Output the (x, y) coordinate of the center of the cell containing the given text.  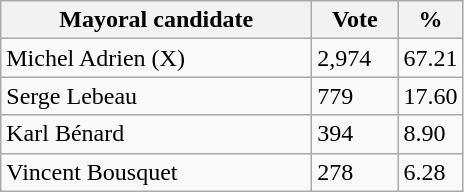
6.28 (430, 172)
17.60 (430, 96)
2,974 (355, 58)
67.21 (430, 58)
Karl Bénard (156, 134)
Serge Lebeau (156, 96)
8.90 (430, 134)
Vote (355, 20)
779 (355, 96)
394 (355, 134)
% (430, 20)
Mayoral candidate (156, 20)
278 (355, 172)
Michel Adrien (X) (156, 58)
Vincent Bousquet (156, 172)
